Find where the given text appears and provide that cell's center as (x, y) coordinate. 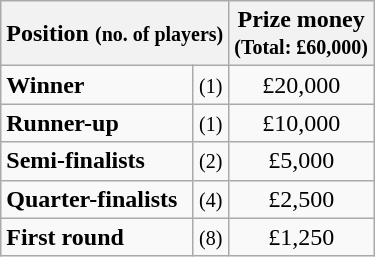
Semi-finalists (97, 161)
Position (no. of players) (115, 34)
Winner (97, 85)
£1,250 (302, 237)
(2) (211, 161)
£10,000 (302, 123)
(8) (211, 237)
£2,500 (302, 199)
Runner-up (97, 123)
First round (97, 237)
£20,000 (302, 85)
Quarter-finalists (97, 199)
Prize money(Total: £60,000) (302, 34)
£5,000 (302, 161)
(4) (211, 199)
